Detect which cell encompasses the target text, then output its [x, y] center coordinate. 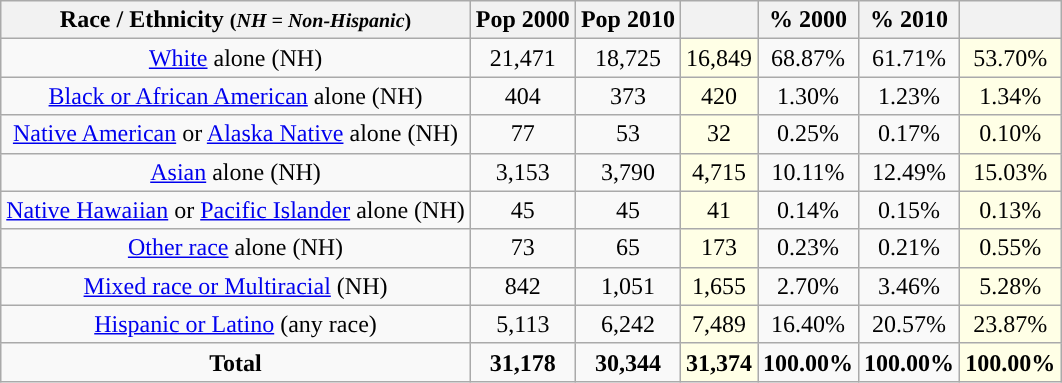
20.57% [910, 324]
Pop 2000 [522, 20]
73 [522, 248]
23.87% [1010, 324]
21,471 [522, 58]
3.46% [910, 286]
6,242 [628, 324]
1.30% [808, 96]
30,344 [628, 362]
% 2000 [808, 20]
Race / Ethnicity (NH = Non-Hispanic) [236, 20]
Asian alone (NH) [236, 172]
1.34% [1010, 96]
65 [628, 248]
1,655 [718, 286]
Hispanic or Latino (any race) [236, 324]
1,051 [628, 286]
12.49% [910, 172]
0.55% [1010, 248]
77 [522, 134]
10.11% [808, 172]
0.14% [808, 210]
373 [628, 96]
420 [718, 96]
61.71% [910, 58]
68.87% [808, 58]
5.28% [1010, 286]
41 [718, 210]
Total [236, 362]
0.25% [808, 134]
2.70% [808, 286]
31,178 [522, 362]
Native Hawaiian or Pacific Islander alone (NH) [236, 210]
3,153 [522, 172]
1.23% [910, 96]
White alone (NH) [236, 58]
32 [718, 134]
% 2010 [910, 20]
16,849 [718, 58]
842 [522, 286]
0.23% [808, 248]
5,113 [522, 324]
Native American or Alaska Native alone (NH) [236, 134]
Other race alone (NH) [236, 248]
3,790 [628, 172]
173 [718, 248]
18,725 [628, 58]
0.21% [910, 248]
7,489 [718, 324]
Black or African American alone (NH) [236, 96]
4,715 [718, 172]
31,374 [718, 362]
Mixed race or Multiracial (NH) [236, 286]
15.03% [1010, 172]
0.13% [1010, 210]
16.40% [808, 324]
0.10% [1010, 134]
404 [522, 96]
53.70% [1010, 58]
53 [628, 134]
0.15% [910, 210]
0.17% [910, 134]
Pop 2010 [628, 20]
